Pinpoint the cell where the given text exists, returning its (x, y) midpoint coordinate. 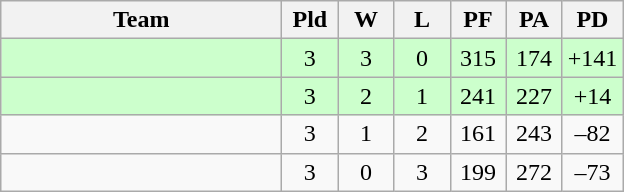
L (422, 20)
+141 (592, 58)
Pld (310, 20)
–73 (592, 172)
243 (534, 134)
+14 (592, 96)
W (366, 20)
–82 (592, 134)
227 (534, 96)
PF (478, 20)
PD (592, 20)
272 (534, 172)
241 (478, 96)
Team (142, 20)
PA (534, 20)
199 (478, 172)
161 (478, 134)
315 (478, 58)
174 (534, 58)
